Extract the (x, y) coordinate from the center of the cell holding the provided text.  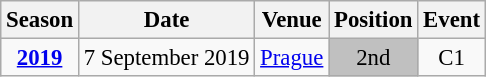
C1 (452, 58)
2019 (40, 58)
Prague (292, 58)
Venue (292, 20)
7 September 2019 (166, 58)
2nd (374, 58)
Position (374, 20)
Season (40, 20)
Date (166, 20)
Event (452, 20)
